Capture the cell that displays the provided text and extract its (X, Y) central coordinate. 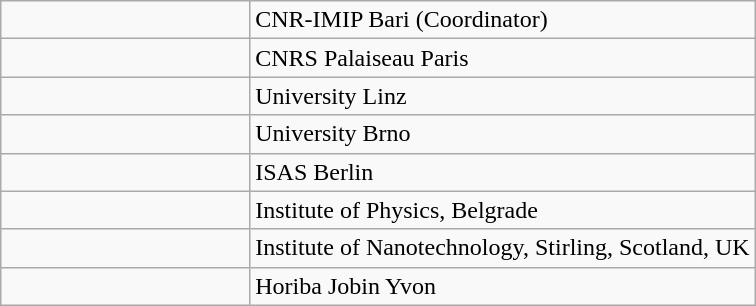
ISAS Berlin (502, 172)
Horiba Jobin Yvon (502, 286)
Institute of Nanotechnology, Stirling, Scotland, UK (502, 248)
CNR-IMIP Bari (Coordinator) (502, 20)
University Brno (502, 134)
CNRS Palaiseau Paris (502, 58)
Institute of Physics, Belgrade (502, 210)
University Linz (502, 96)
